For the text-containing cell, return its midpoint in (x, y) coordinate format. 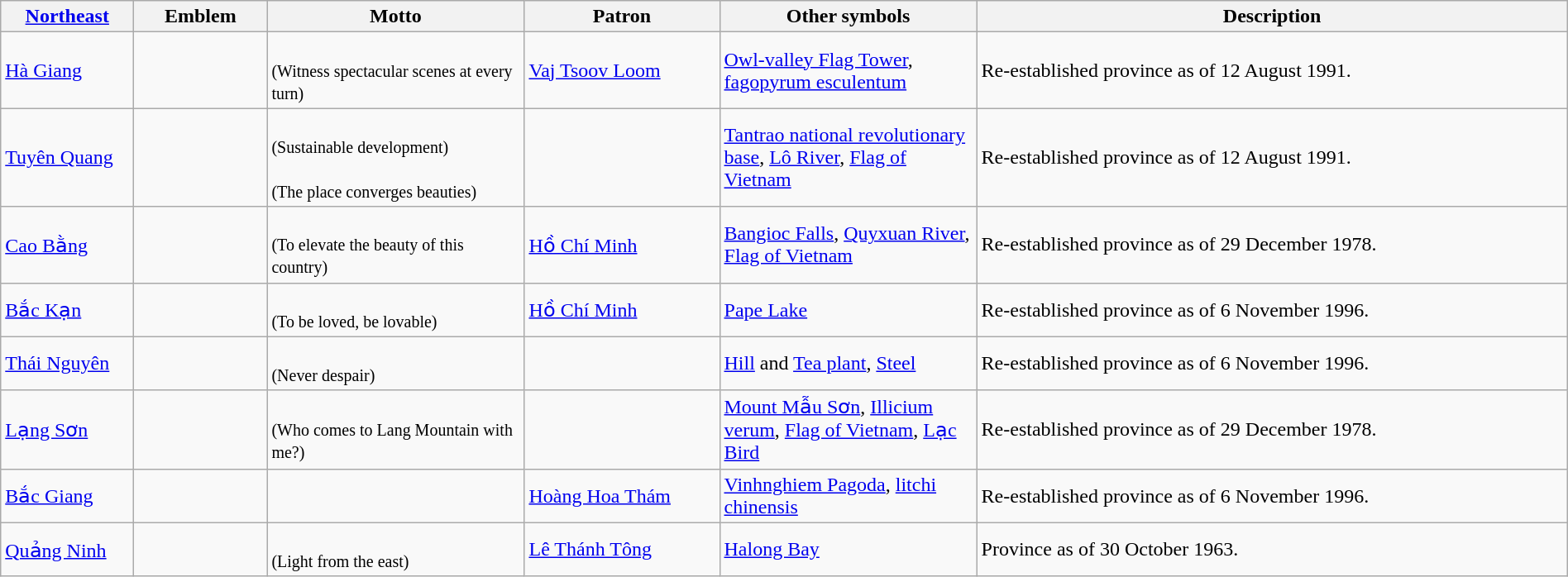
(Light from the east) (395, 549)
Northeast (68, 17)
Province as of 30 October 1963. (1272, 549)
(Never despair) (395, 364)
(To elevate the beauty of this country) (395, 245)
Motto (395, 17)
Hà Giang (68, 70)
Mount Mẫu Sơn, Illicium verum, Flag of Vietnam, Lạc Bird (849, 430)
Quảng Ninh (68, 549)
Halong Bay (849, 549)
(Who comes to Lang Mountain with me?) (395, 430)
Thái Nguyên (68, 364)
Tantrao national revolutionary base, Lô River, Flag of Vietnam (849, 157)
Vaj Tsoov Loom (622, 70)
Patron (622, 17)
Lạng Sơn (68, 430)
Bắc Giang (68, 496)
(Sustainable development)(The place converges beauties) (395, 157)
Bắc Kạn (68, 309)
(To be loved, be lovable) (395, 309)
Other symbols (849, 17)
Vinhnghiem Pagoda, litchi chinensis (849, 496)
Lê Thánh Tông (622, 549)
Cao Bằng (68, 245)
Pape Lake (849, 309)
Description (1272, 17)
Hoàng Hoa Thám (622, 496)
Emblem (200, 17)
(Witness spectacular scenes at every turn) (395, 70)
Owl-valley Flag Tower, fagopyrum esculentum (849, 70)
Hill and Tea plant, Steel (849, 364)
Bangioc Falls, Quyxuan River, Flag of Vietnam (849, 245)
Tuyên Quang (68, 157)
